Capture the cell that displays the provided text and extract its [X, Y] central coordinate. 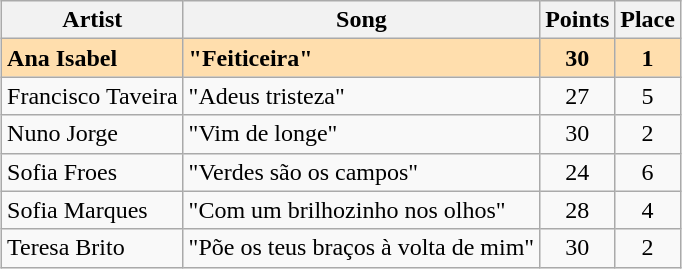
Nuno Jorge [93, 134]
Song [362, 20]
Ana Isabel [93, 58]
Sofia Froes [93, 172]
Teresa Brito [93, 248]
24 [578, 172]
"Põe os teus braços à volta de mim" [362, 248]
4 [648, 210]
6 [648, 172]
"Feiticeira" [362, 58]
"Verdes são os campos" [362, 172]
Place [648, 20]
"Com um brilhozinho nos olhos" [362, 210]
Francisco Taveira [93, 96]
Artist [93, 20]
Sofia Marques [93, 210]
Points [578, 20]
1 [648, 58]
"Adeus tristeza" [362, 96]
27 [578, 96]
28 [578, 210]
"Vim de longe" [362, 134]
5 [648, 96]
